Capture the cell that displays the provided text and extract its [x, y] central coordinate. 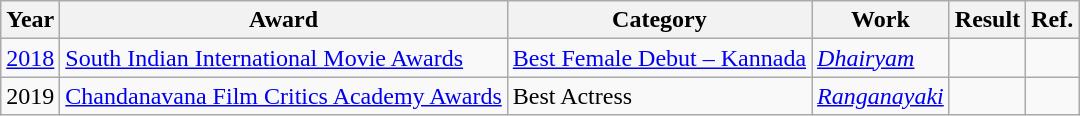
Result [987, 20]
Ranganayaki [881, 96]
2018 [30, 58]
Work [881, 20]
Dhairyam [881, 58]
2019 [30, 96]
Chandanavana Film Critics Academy Awards [284, 96]
Best Female Debut – Kannada [659, 58]
South Indian International Movie Awards [284, 58]
Best Actress [659, 96]
Award [284, 20]
Year [30, 20]
Ref. [1052, 20]
Category [659, 20]
